Scan for the cell matching the given text and deliver its [X, Y] coordinate at center. 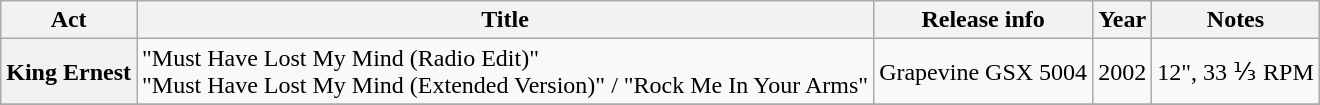
12", 33 ⅓ RPM [1236, 72]
Title [504, 20]
Grapevine GSX 5004 [984, 72]
Notes [1236, 20]
Act [69, 20]
2002 [1122, 72]
Release info [984, 20]
"Must Have Lost My Mind (Radio Edit)""Must Have Lost My Mind (Extended Version)" / "Rock Me In Your Arms" [504, 72]
Year [1122, 20]
King Ernest [69, 72]
